Return (x, y) of the center of cell containing provided text 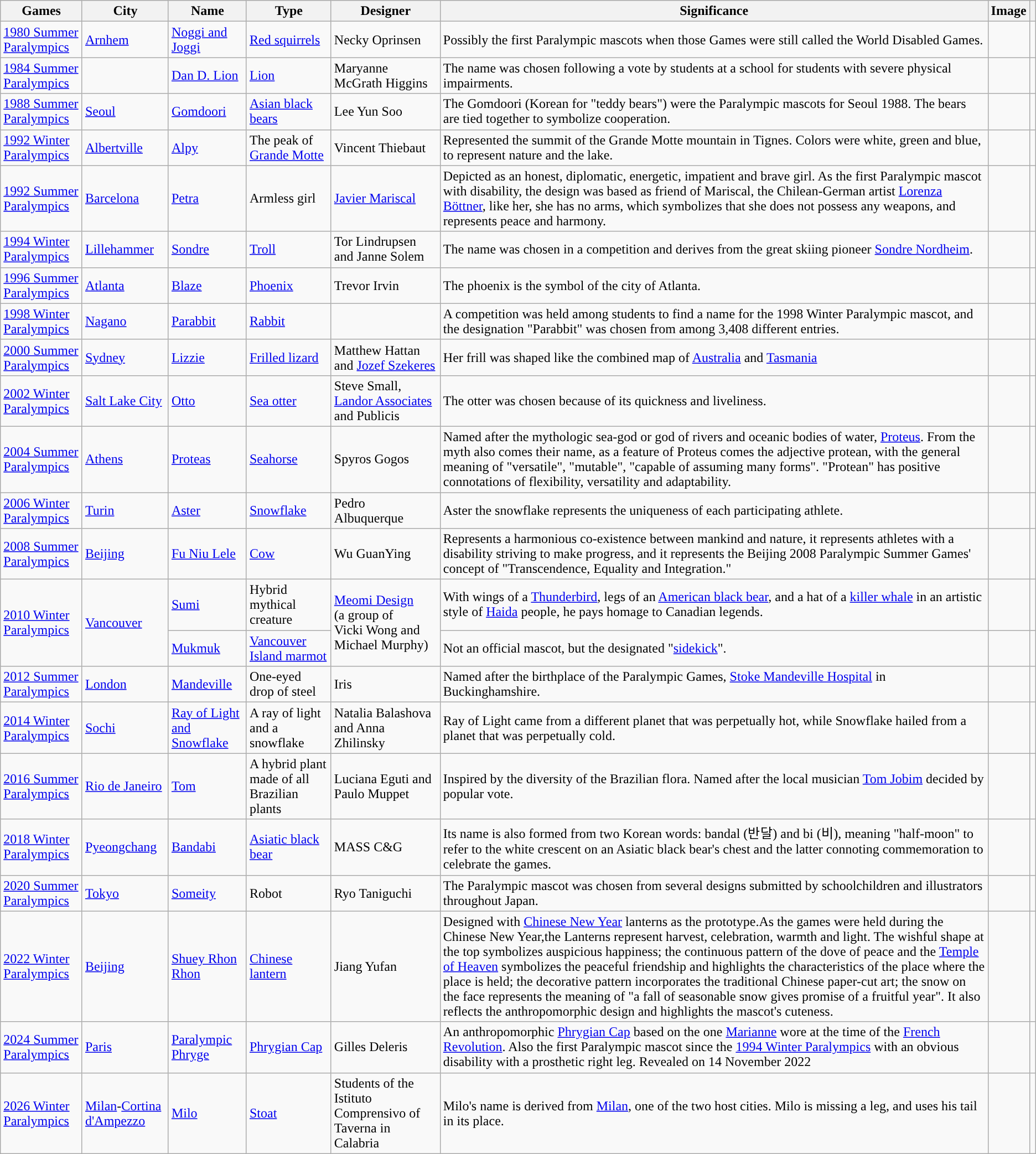
Frilled lizard (289, 358)
Ray of Light came from a different planet that was perpetually hot, while Snowflake hailed from a planet that was perpetually cold. (714, 728)
Games (42, 11)
Javier Mariscal (385, 198)
Fu Niu Lele (207, 554)
Bandabi (207, 847)
The phoenix is the symbol of the city of Atlanta. (714, 286)
Phoenix (289, 286)
Asian black bears (289, 112)
Otto (207, 401)
The name was chosen in a competition and derives from the great skiing pioneer Sondre Nordheim. (714, 249)
2020 Summer Paralympics (42, 893)
Barcelona (125, 198)
Tom (207, 786)
The peak of Grande Motte (289, 147)
2026 Winter Paralympics (42, 1113)
Atlanta (125, 286)
1984 Summer Paralympics (42, 75)
Steve Small, Landor Associates and Publicis (385, 401)
One-eyed drop of steel (289, 684)
Gilles Deleris (385, 1047)
Snowflake (289, 510)
Students of the Istituto Comprensivo of Taverna in Calabria (385, 1113)
Ray of Light and Snowflake (207, 728)
1988 Summer Paralympics (42, 112)
Sumi (207, 605)
City (125, 11)
Robot (289, 893)
Vancouver Island marmot (289, 649)
Represented the summit of the Grande Motte mountain in Tignes. Colors were white, green and blue, to represent nature and the lake. (714, 147)
Matthew Hattan and Jozef Szekeres (385, 358)
Vancouver (125, 623)
2002 Winter Paralympics (42, 401)
Armless girl (289, 198)
Seoul (125, 112)
2008 Summer Paralympics (42, 554)
1994 Winter Paralympics (42, 249)
The Gomdoori (Korean for "teddy bears") were the Paralympic mascots for Seoul 1988. The bears are tied together to symbolize cooperation. (714, 112)
Shuey Rhon Rhon (207, 966)
Aster the snowflake represents the uniqueness of each participating athlete. (714, 510)
Paris (125, 1047)
Stoat (289, 1113)
Red squirrels (289, 40)
Natalia Balashova and Anna Zhilinsky (385, 728)
Petra (207, 198)
Rabbit (289, 321)
2010 Winter Paralympics (42, 623)
London (125, 684)
Milan-Cortina d'Ampezzo (125, 1113)
1992 Summer Paralympics (42, 198)
Meomi Design(a group ofVicki Wong andMichael Murphy) (385, 623)
Trevor Irvin (385, 286)
Lion (289, 75)
Phrygian Cap (289, 1047)
The Paralympic mascot was chosen from several designs submitted by schoolchildren and illustrators throughout Japan. (714, 893)
Mukmuk (207, 649)
A ray of light and a snowflake (289, 728)
Noggi and Joggi (207, 40)
Blaze (207, 286)
Troll (289, 249)
2022 Winter Paralympics (42, 966)
Not an official mascot, but the designated "sidekick". (714, 649)
Cow (289, 554)
Dan D. Lion (207, 75)
Possibly the first Paralympic mascots when those Games were still called the World Disabled Games. (714, 40)
2012 Summer Paralympics (42, 684)
2016 Summer Paralympics (42, 786)
Milo (207, 1113)
Named after the birthplace of the Paralympic Games, Stoke Mandeville Hospital in Buckinghamshire. (714, 684)
Sondre (207, 249)
Seahorse (289, 459)
The name was chosen following a vote by students at a school for students with severe physical impairments. (714, 75)
Nagano (125, 321)
Jiang Yufan (385, 966)
Lee Yun Soo (385, 112)
Iris (385, 684)
Lillehammer (125, 249)
Albertville (125, 147)
Vincent Thiebaut (385, 147)
Inspired by the diversity of the Brazilian flora. Named after the local musician Tom Jobim decided by popular vote. (714, 786)
Tokyo (125, 893)
Aster (207, 510)
2006 Winter Paralympics (42, 510)
MASS C&G (385, 847)
Type (289, 11)
Sea otter (289, 401)
2000 Summer Paralympics (42, 358)
Parabbit (207, 321)
Athens (125, 459)
Wu GuanYing (385, 554)
Lizzie (207, 358)
Pyeongchang (125, 847)
Maryanne McGrath Higgins (385, 75)
2018 Winter Paralympics (42, 847)
1980 Summer Paralympics (42, 40)
Necky Oprinsen (385, 40)
Pedro Albuquerque (385, 510)
Spyros Gogos (385, 459)
Significance (714, 11)
Asiatic black bear (289, 847)
Alpy (207, 147)
Paralympic Phryge (207, 1047)
Salt Lake City (125, 401)
Proteas (207, 459)
Mandeville (207, 684)
Luciana Eguti and Paulo Muppet (385, 786)
Sochi (125, 728)
Arnhem (125, 40)
1992 Winter Paralympics (42, 147)
Name (207, 11)
2004 Summer Paralympics (42, 459)
Hybrid mythical creature (289, 605)
Image (1008, 11)
The otter was chosen because of its quickness and liveliness. (714, 401)
2014 Winter Paralympics (42, 728)
A hybrid plant made of all Brazilian plants (289, 786)
2024 Summer Paralympics (42, 1047)
Ryo Taniguchi (385, 893)
Designer (385, 11)
Tor Lindrupsen and Janne Solem (385, 249)
1996 Summer Paralympics (42, 286)
Sydney (125, 358)
Rio de Janeiro (125, 786)
Someity (207, 893)
1998 Winter Paralympics (42, 321)
Chinese lantern (289, 966)
Her frill was shaped like the combined map of Australia and Tasmania (714, 358)
Gomdoori (207, 112)
Turin (125, 510)
Milo's name is derived from Milan, one of the two host cities. Milo is missing a leg, and uses his tail in its place. (714, 1113)
